For the text-containing cell, return its midpoint in (X, Y) coordinate format. 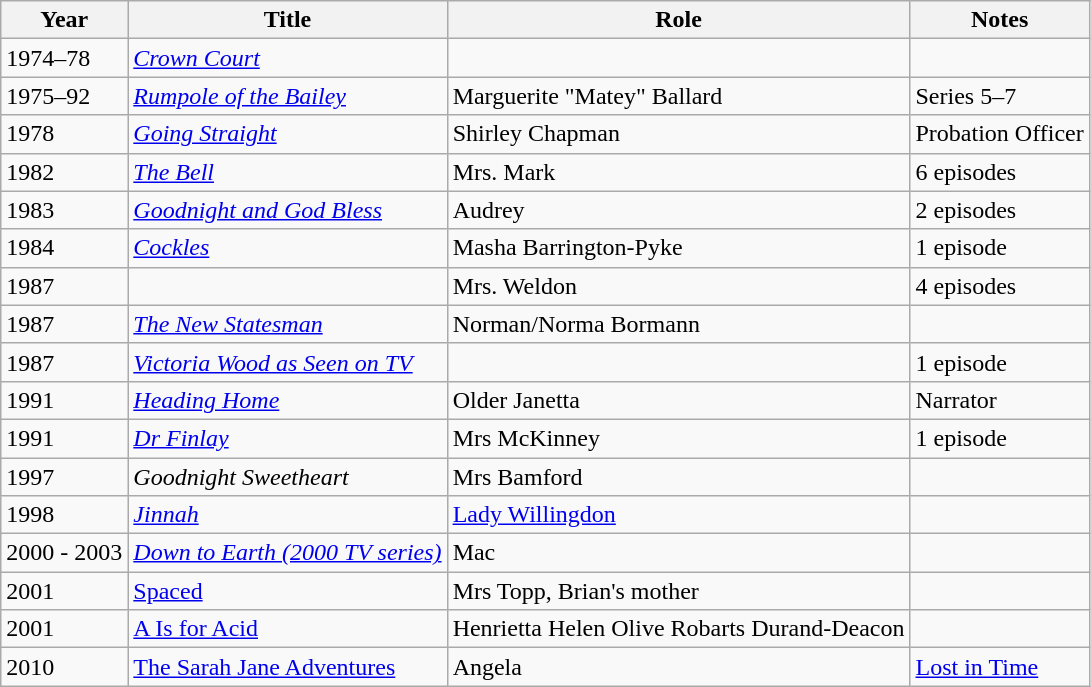
Going Straight (288, 134)
Goodnight Sweetheart (288, 477)
A Is for Acid (288, 629)
1975–92 (64, 96)
Role (678, 20)
Mrs. Mark (678, 172)
2 episodes (1000, 210)
Lost in Time (1000, 667)
Shirley Chapman (678, 134)
2010 (64, 667)
1997 (64, 477)
Older Janetta (678, 400)
Goodnight and God Bless (288, 210)
Jinnah (288, 515)
Lady Willingdon (678, 515)
Probation Officer (1000, 134)
Mrs Bamford (678, 477)
Cockles (288, 248)
Crown Court (288, 58)
Audrey (678, 210)
Victoria Wood as Seen on TV (288, 362)
Dr Finlay (288, 438)
1998 (64, 515)
Angela (678, 667)
6 episodes (1000, 172)
1974–78 (64, 58)
Masha Barrington-Pyke (678, 248)
Down to Earth (2000 TV series) (288, 553)
Rumpole of the Bailey (288, 96)
Title (288, 20)
4 episodes (1000, 286)
1978 (64, 134)
Mrs McKinney (678, 438)
Narrator (1000, 400)
1983 (64, 210)
1982 (64, 172)
Year (64, 20)
2000 - 2003 (64, 553)
Marguerite "Matey" Ballard (678, 96)
Mac (678, 553)
The Bell (288, 172)
Norman/Norma Bormann (678, 324)
Mrs Topp, Brian's mother (678, 591)
Notes (1000, 20)
Series 5–7 (1000, 96)
Spaced (288, 591)
The New Statesman (288, 324)
Mrs. Weldon (678, 286)
Henrietta Helen Olive Robarts Durand-Deacon (678, 629)
Heading Home (288, 400)
1984 (64, 248)
The Sarah Jane Adventures (288, 667)
